Output the [x, y] coordinate of the center of the cell containing the given text.  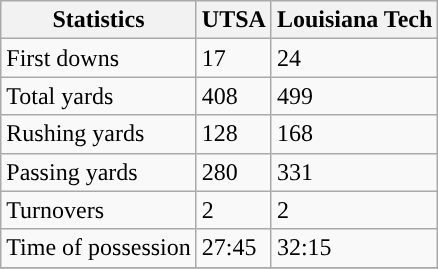
128 [234, 134]
280 [234, 172]
32:15 [354, 248]
168 [354, 134]
27:45 [234, 248]
Louisiana Tech [354, 20]
408 [234, 96]
UTSA [234, 20]
499 [354, 96]
Turnovers [99, 210]
24 [354, 58]
Total yards [99, 96]
First downs [99, 58]
Passing yards [99, 172]
Rushing yards [99, 134]
17 [234, 58]
331 [354, 172]
Time of possession [99, 248]
Statistics [99, 20]
